Pinpoint the cell where the given text exists, returning its (X, Y) midpoint coordinate. 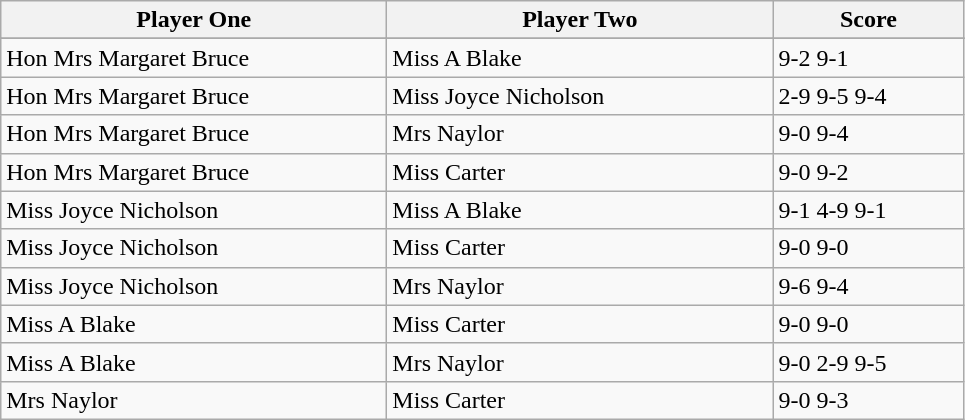
Score (868, 20)
9-0 2-9 9-5 (868, 362)
9-2 9-1 (868, 58)
Player Two (580, 20)
2-9 9-5 9-4 (868, 96)
9-0 9-3 (868, 400)
Player One (194, 20)
9-1 4-9 9-1 (868, 210)
9-0 9-2 (868, 172)
9-0 9-4 (868, 134)
9-6 9-4 (868, 286)
